Capture the cell that displays the provided text and extract its [X, Y] central coordinate. 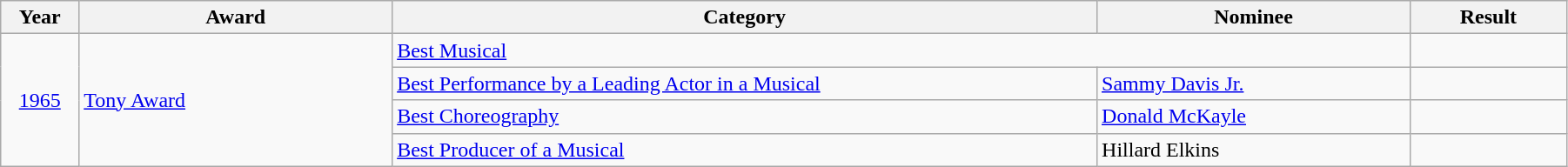
Nominee [1254, 17]
Award [236, 17]
Donald McKayle [1254, 117]
1965 [40, 100]
Hillard Elkins [1254, 150]
Sammy Davis Jr. [1254, 83]
Category [745, 17]
Tony Award [236, 100]
Result [1488, 17]
Best Musical [901, 50]
Best Choreography [745, 117]
Best Producer of a Musical [745, 150]
Year [40, 17]
Best Performance by a Leading Actor in a Musical [745, 83]
